Scan for the cell matching the given text and deliver its (X, Y) coordinate at center. 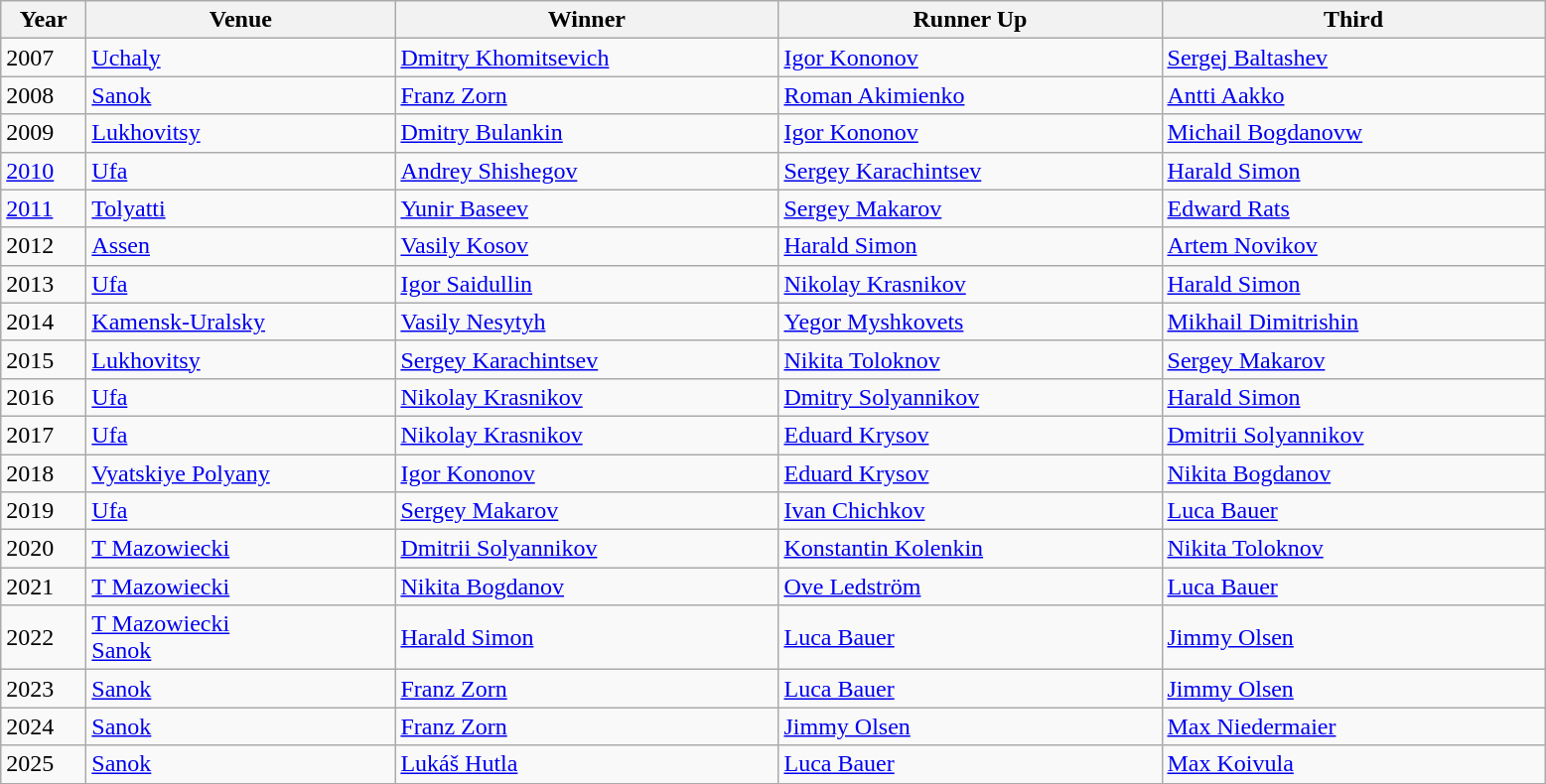
Antti Aakko (1353, 95)
2016 (44, 397)
2023 (44, 689)
2021 (44, 587)
Mikhail Dimitrishin (1353, 322)
Ivan Chichkov (970, 511)
Edward Rats (1353, 208)
2011 (44, 208)
Tolyatti (240, 208)
2007 (44, 58)
2015 (44, 359)
Ove Ledström (970, 587)
Lukáš Hutla (587, 764)
2024 (44, 726)
Igor Saidullin (587, 284)
Kamensk-Uralsky (240, 322)
2014 (44, 322)
Dmitry Khomitsevich (587, 58)
Venue (240, 20)
Year (44, 20)
2025 (44, 764)
Runner Up (970, 20)
2019 (44, 511)
2013 (44, 284)
Andrey Shishegov (587, 171)
Michail Bogdanovw (1353, 133)
Vyatskiye Polyany (240, 473)
2018 (44, 473)
Vasily Kosov (587, 246)
2008 (44, 95)
2012 (44, 246)
2017 (44, 435)
Uchaly (240, 58)
Sergej Baltashev (1353, 58)
Third (1353, 20)
2010 (44, 171)
T Mazowiecki Sanok (240, 637)
Vasily Nesytyh (587, 322)
Konstantin Kolenkin (970, 549)
Roman Akimienko (970, 95)
Dmitry Bulankin (587, 133)
Assen (240, 246)
Yegor Myshkovets (970, 322)
Artem Novikov (1353, 246)
2022 (44, 637)
Max Niedermaier (1353, 726)
Yunir Baseev (587, 208)
Dmitry Solyannikov (970, 397)
Winner (587, 20)
2009 (44, 133)
Max Koivula (1353, 764)
2020 (44, 549)
